Return (x, y) of the center of cell containing provided text 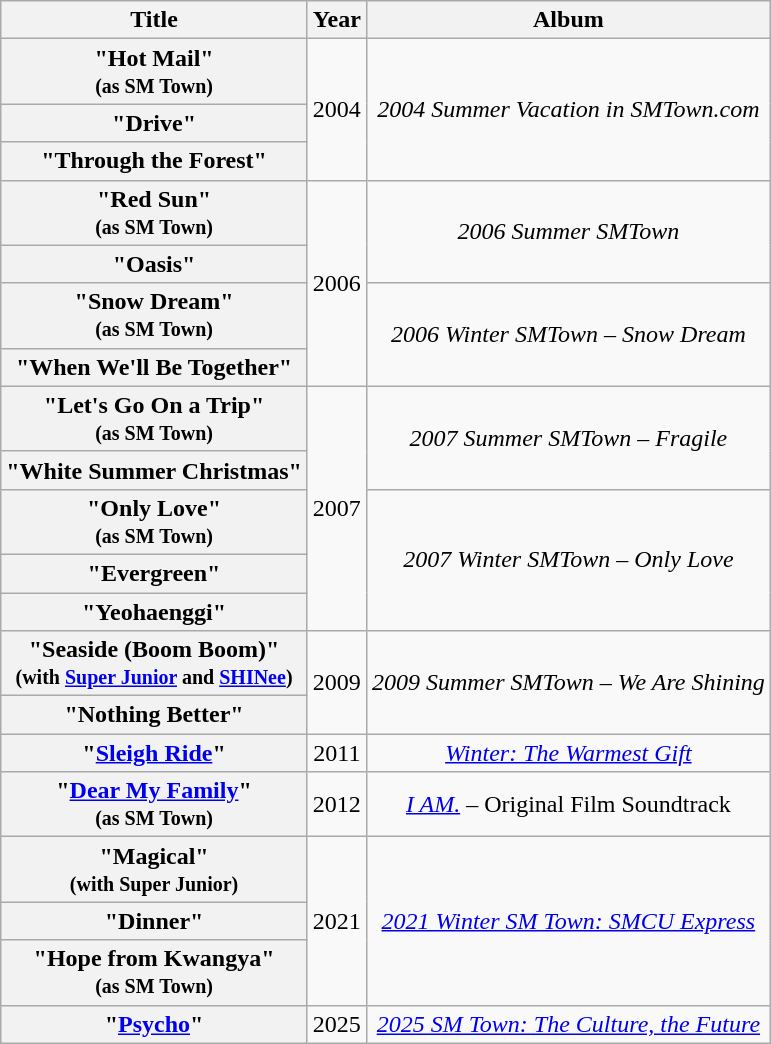
"Only Love"(as SM Town) (154, 522)
"Evergreen" (154, 573)
Year (336, 20)
"Dinner" (154, 921)
"Hope from Kwangya"(as SM Town) (154, 972)
"White Summer Christmas" (154, 470)
2025 SM Town: The Culture, the Future (568, 1024)
2006 (336, 283)
Album (568, 20)
2007 Summer SMTown – Fragile (568, 438)
2021 (336, 921)
"Through the Forest" (154, 161)
Title (154, 20)
"Hot Mail"(as SM Town) (154, 72)
2007 (336, 508)
2004 (336, 110)
"Drive" (154, 123)
"Sleigh Ride" (154, 753)
2009 Summer SMTown – We Are Shining (568, 682)
"Magical"(with Super Junior) (154, 870)
2006 Winter SMTown – Snow Dream (568, 334)
2009 (336, 682)
"Seaside (Boom Boom)"(with Super Junior and SHINee) (154, 664)
2006 Summer SMTown (568, 232)
"Yeohaenggi" (154, 611)
"Snow Dream"(as SM Town) (154, 316)
"Oasis" (154, 264)
"Red Sun"(as SM Town) (154, 212)
2004 Summer Vacation in SMTown.com (568, 110)
2025 (336, 1024)
"When We'll Be Together" (154, 367)
2021 Winter SM Town: SMCU Express (568, 921)
2007 Winter SMTown – Only Love (568, 560)
"Let's Go On a Trip"(as SM Town) (154, 418)
"Dear My Family"(as SM Town) (154, 804)
2011 (336, 753)
2012 (336, 804)
I AM. – Original Film Soundtrack (568, 804)
"Nothing Better" (154, 715)
Winter: The Warmest Gift (568, 753)
"Psycho" (154, 1024)
